Search for the cell housing the specified text and yield its [x, y] center coordinate. 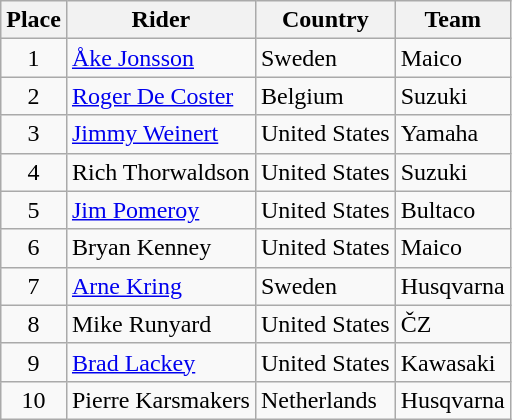
Brad Lackey [160, 362]
Jim Pomeroy [160, 210]
Bultaco [452, 210]
5 [34, 210]
Arne Kring [160, 286]
Jimmy Weinert [160, 134]
Kawasaki [452, 362]
Mike Runyard [160, 324]
3 [34, 134]
Belgium [325, 96]
2 [34, 96]
Rider [160, 20]
Team [452, 20]
4 [34, 172]
1 [34, 58]
8 [34, 324]
Yamaha [452, 134]
Bryan Kenney [160, 248]
Roger De Coster [160, 96]
Country [325, 20]
9 [34, 362]
Place [34, 20]
7 [34, 286]
10 [34, 400]
Netherlands [325, 400]
Pierre Karsmakers [160, 400]
Rich Thorwaldson [160, 172]
Åke Jonsson [160, 58]
ČZ [452, 324]
6 [34, 248]
